Identify which cell holds the provided text, then report its (x, y) central coordinate. 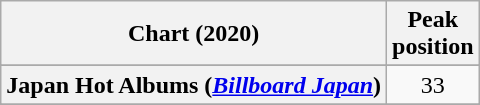
Chart (2020) (194, 34)
Peakposition (433, 34)
Japan Hot Albums (Billboard Japan) (194, 85)
33 (433, 85)
